Scan for the cell matching the given text and deliver its [x, y] coordinate at center. 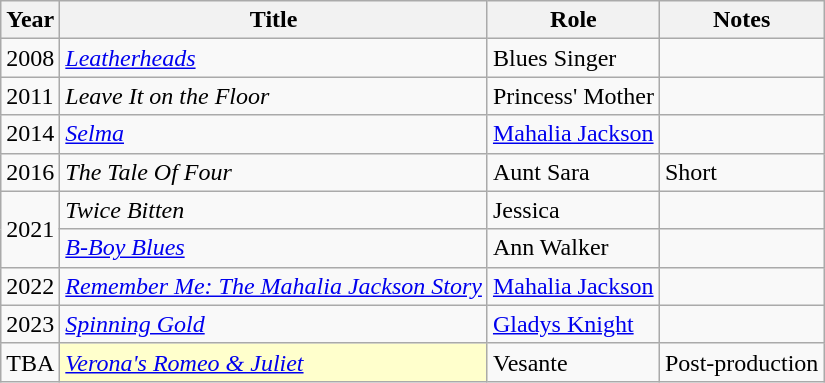
2011 [30, 96]
The Tale Of Four [274, 172]
B-Boy Blues [274, 248]
2014 [30, 134]
Title [274, 20]
2016 [30, 172]
2022 [30, 286]
Leatherheads [274, 58]
2008 [30, 58]
2021 [30, 229]
Vesante [573, 362]
2023 [30, 324]
Role [573, 20]
Selma [274, 134]
Jessica [573, 210]
Gladys Knight [573, 324]
Blues Singer [573, 58]
Notes [741, 20]
Year [30, 20]
Ann Walker [573, 248]
Twice Bitten [274, 210]
Remember Me: The Mahalia Jackson Story [274, 286]
Verona's Romeo & Juliet [274, 362]
Short [741, 172]
TBA [30, 362]
Leave It on the Floor [274, 96]
Post-production [741, 362]
Princess' Mother [573, 96]
Spinning Gold [274, 324]
Aunt Sara [573, 172]
